Find where the given text appears and provide that cell's center as [x, y] coordinate. 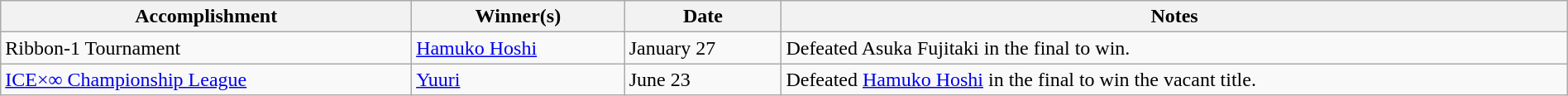
Accomplishment [207, 17]
Date [703, 17]
Defeated Hamuko Hoshi in the final to win the vacant title. [1174, 79]
ICE×∞ Championship League [207, 79]
Winner(s) [519, 17]
June 23 [703, 79]
Ribbon-1 Tournament [207, 48]
January 27 [703, 48]
Defeated Asuka Fujitaki in the final to win. [1174, 48]
Hamuko Hoshi [519, 48]
Yuuri [519, 79]
Notes [1174, 17]
